Search for the cell housing the specified text and yield its [x, y] center coordinate. 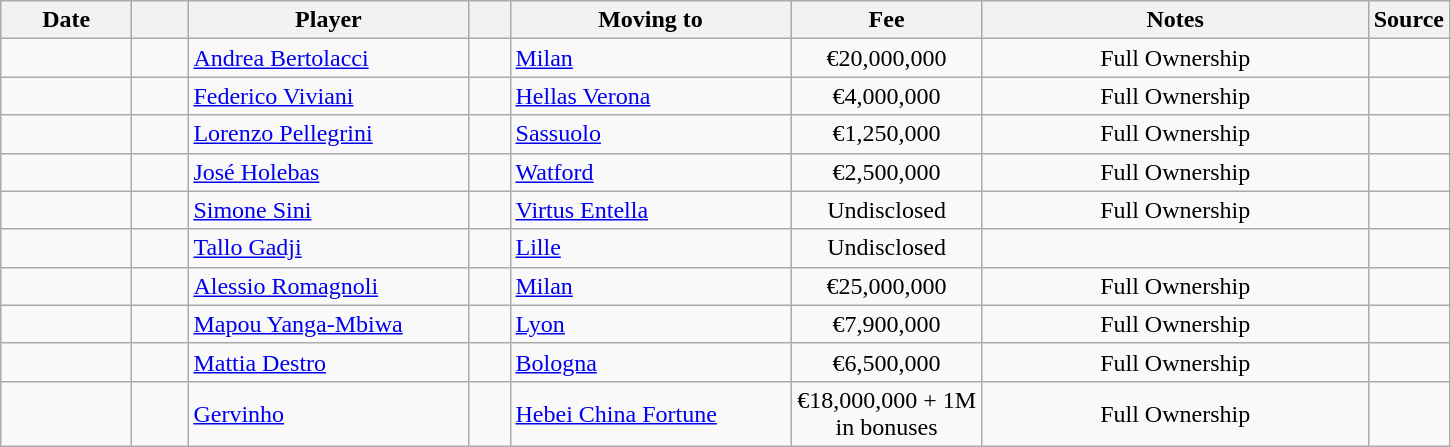
€20,000,000 [886, 58]
Lyon [650, 324]
Mattia Destro [328, 362]
Date [66, 20]
Gervinho [328, 414]
Simone Sini [328, 210]
Federico Viviani [328, 96]
€2,500,000 [886, 172]
Lorenzo Pellegrini [328, 134]
Moving to [650, 20]
Notes [1175, 20]
Lille [650, 248]
Mapou Yanga-Mbiwa [328, 324]
Watford [650, 172]
Tallo Gadji [328, 248]
Hellas Verona [650, 96]
€18,000,000 + 1M in bonuses [886, 414]
Andrea Bertolacci [328, 58]
Hebei China Fortune [650, 414]
Virtus Entella [650, 210]
€6,500,000 [886, 362]
Bologna [650, 362]
Player [328, 20]
Source [1408, 20]
Fee [886, 20]
José Holebas [328, 172]
€1,250,000 [886, 134]
Sassuolo [650, 134]
€25,000,000 [886, 286]
Alessio Romagnoli [328, 286]
€7,900,000 [886, 324]
€4,000,000 [886, 96]
